Identify which cell holds the provided text, then report its (X, Y) central coordinate. 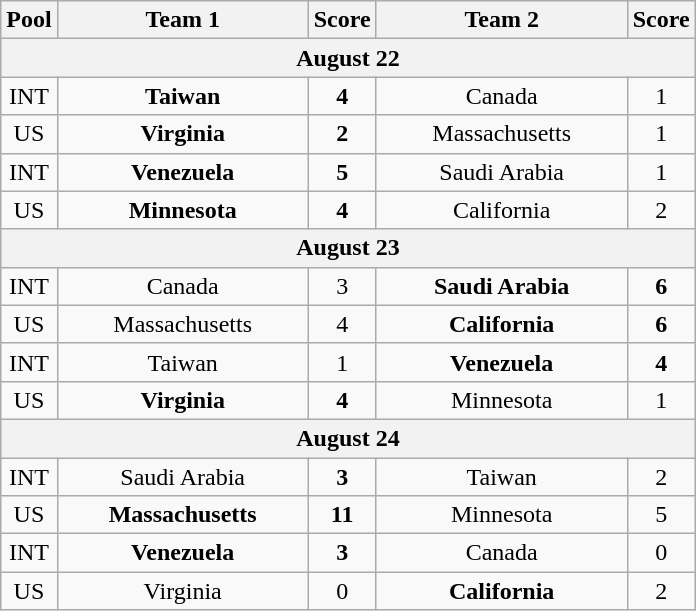
Team 2 (502, 20)
August 24 (348, 438)
Pool (29, 20)
11 (342, 515)
Team 1 (182, 20)
August 23 (348, 248)
August 22 (348, 58)
